Determine the (X, Y) coordinate at the center of the cell enclosing the given text.  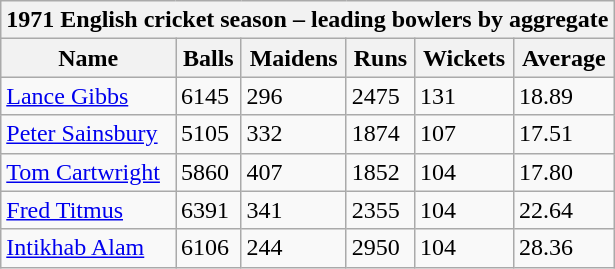
131 (464, 96)
Name (88, 58)
2950 (380, 248)
407 (294, 172)
107 (464, 134)
28.36 (564, 248)
6145 (209, 96)
17.51 (564, 134)
6106 (209, 248)
Peter Sainsbury (88, 134)
5105 (209, 134)
2475 (380, 96)
Lance Gibbs (88, 96)
244 (294, 248)
Intikhab Alam (88, 248)
Maidens (294, 58)
332 (294, 134)
2355 (380, 210)
6391 (209, 210)
296 (294, 96)
Runs (380, 58)
5860 (209, 172)
Fred Titmus (88, 210)
Tom Cartwright (88, 172)
18.89 (564, 96)
1874 (380, 134)
17.80 (564, 172)
341 (294, 210)
1852 (380, 172)
22.64 (564, 210)
Wickets (464, 58)
Average (564, 58)
1971 English cricket season – leading bowlers by aggregate (308, 20)
Balls (209, 58)
